Provide the (x, y) coordinate of the cell's center where the given text is located.  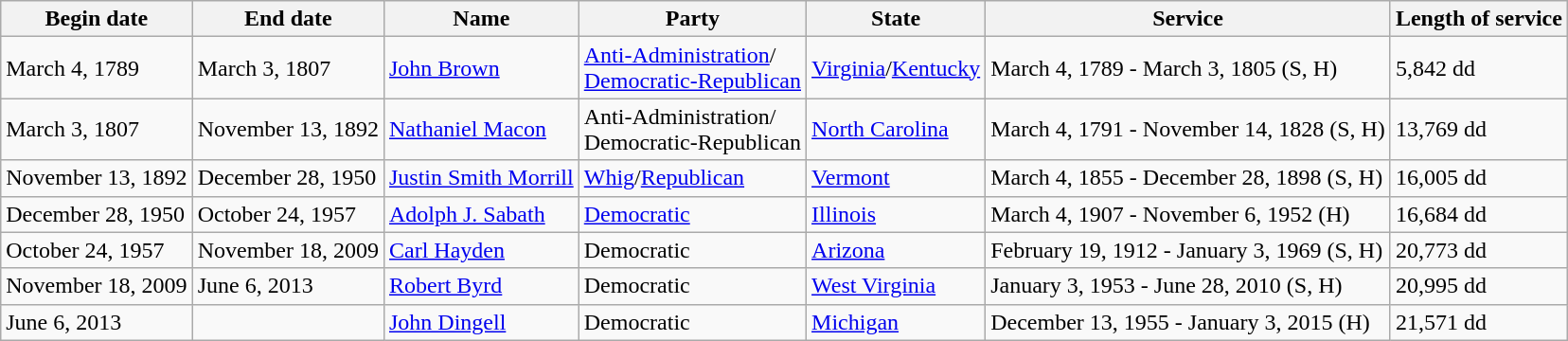
Michigan (896, 322)
Carl Hayden (481, 250)
February 19, 1912 - January 3, 1969 (S, H) (1188, 250)
State (896, 19)
20,773 dd (1479, 250)
March 4, 1789 (97, 68)
End date (288, 19)
March 4, 1855 - December 28, 1898 (S, H) (1188, 178)
Vermont (896, 178)
Illinois (896, 214)
Length of service (1479, 19)
North Carolina (896, 129)
Justin Smith Morrill (481, 178)
16,684 dd (1479, 214)
John Brown (481, 68)
21,571 dd (1479, 322)
Begin date (97, 19)
Service (1188, 19)
Virginia/Kentucky (896, 68)
16,005 dd (1479, 178)
Whig/Republican (692, 178)
March 4, 1907 - November 6, 1952 (H) (1188, 214)
John Dingell (481, 322)
March 4, 1791 - November 14, 1828 (S, H) (1188, 129)
Robert Byrd (481, 286)
20,995 dd (1479, 286)
December 13, 1955 - January 3, 2015 (H) (1188, 322)
Party (692, 19)
Nathaniel Macon (481, 129)
Name (481, 19)
5,842 dd (1479, 68)
Arizona (896, 250)
March 4, 1789 - March 3, 1805 (S, H) (1188, 68)
January 3, 1953 - June 28, 2010 (S, H) (1188, 286)
13,769 dd (1479, 129)
Adolph J. Sabath (481, 214)
West Virginia (896, 286)
